Identify which cell holds the provided text, then report its (X, Y) central coordinate. 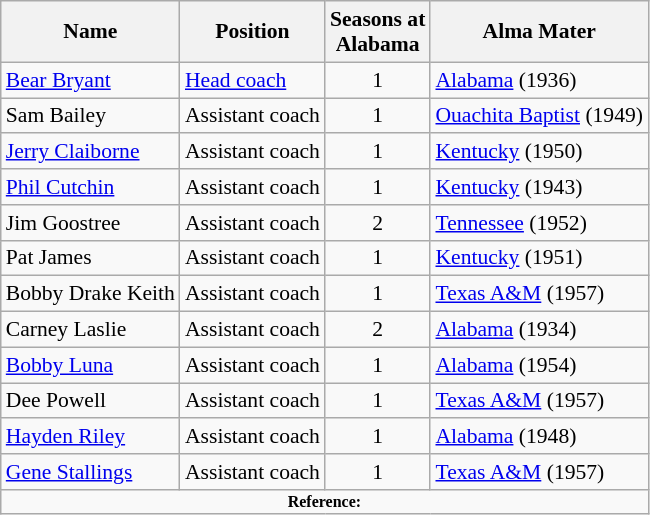
Alabama (1934) (539, 330)
Alma Mater (539, 32)
Hayden Riley (90, 437)
Kentucky (1943) (539, 187)
Kentucky (1950) (539, 152)
Phil Cutchin (90, 187)
Bobby Drake Keith (90, 294)
Jim Goostree (90, 223)
Alabama (1954) (539, 365)
Gene Stallings (90, 472)
Kentucky (1951) (539, 258)
Sam Bailey (90, 116)
Tennessee (1952) (539, 223)
Alabama (1948) (539, 437)
Head coach (252, 80)
Ouachita Baptist (1949) (539, 116)
Position (252, 32)
Name (90, 32)
Alabama (1936) (539, 80)
Dee Powell (90, 401)
Bear Bryant (90, 80)
Jerry Claiborne (90, 152)
Pat James (90, 258)
Seasons atAlabama (378, 32)
Bobby Luna (90, 365)
Carney Laslie (90, 330)
Reference: (324, 502)
